Return (x, y) of the center of cell containing provided text 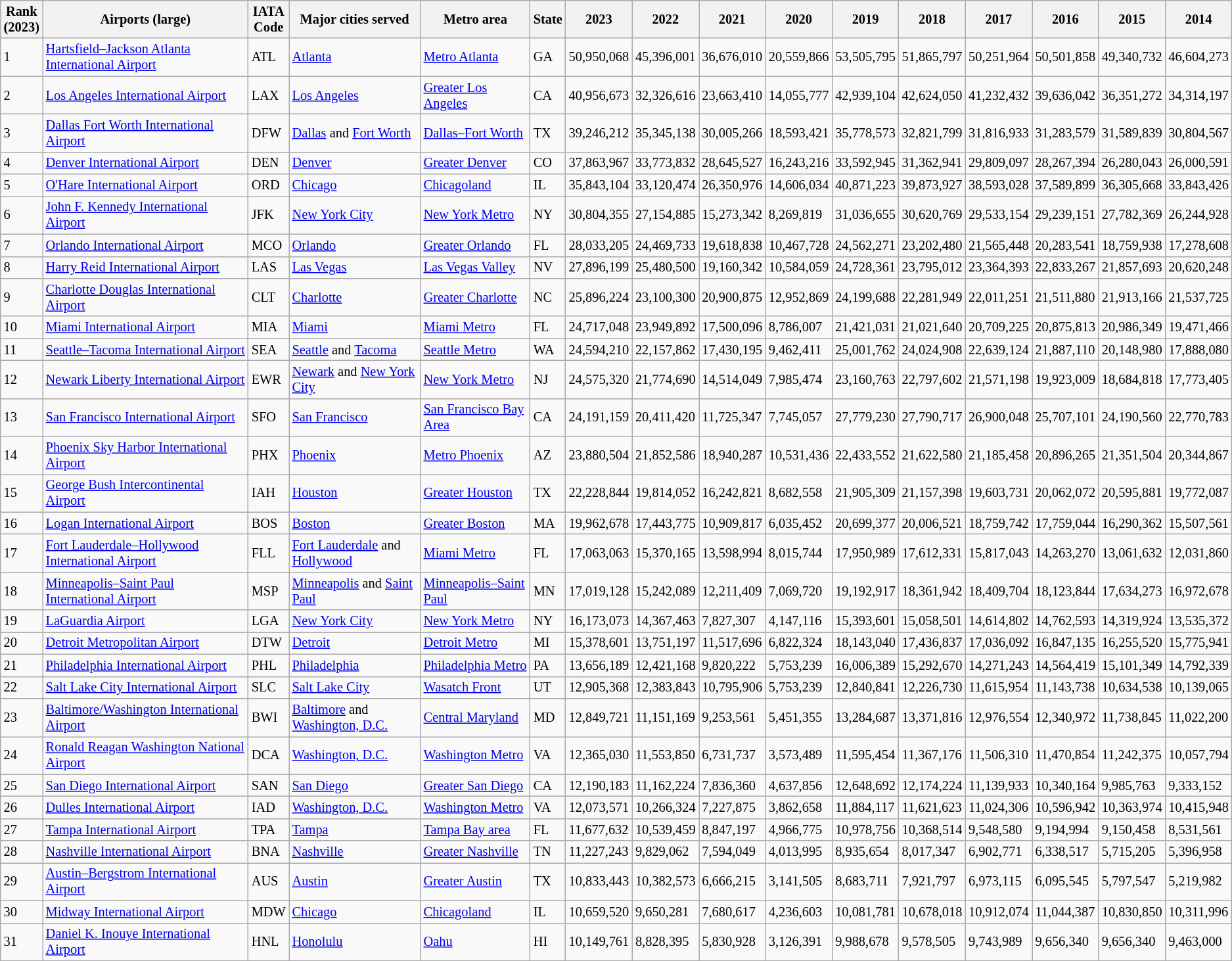
WA (548, 350)
33,773,832 (665, 163)
50,251,964 (999, 57)
22,770,783 (1198, 417)
9,333,152 (1198, 785)
5 (22, 185)
24,469,733 (665, 245)
San Diego International Airport (146, 785)
31,362,941 (932, 163)
8,786,007 (799, 327)
15,370,165 (665, 553)
SEA (269, 350)
18,143,040 (865, 643)
EWR (269, 379)
13,598,994 (732, 553)
24,199,688 (865, 297)
PA (548, 665)
7,985,474 (799, 379)
Salt Lake City (355, 688)
11,022,200 (1198, 717)
6,902,771 (999, 852)
Greater Nashville (476, 852)
Minneapolis–Saint Paul International Airport (146, 591)
25,001,762 (865, 350)
17,888,080 (1198, 350)
7,745,057 (799, 417)
24,575,320 (599, 379)
19,192,917 (865, 591)
San Francisco (355, 417)
21,185,458 (999, 456)
13,535,372 (1198, 621)
19,160,342 (732, 268)
8,935,654 (865, 852)
9,150,458 (1131, 830)
Los Angeles (355, 95)
14,263,270 (1066, 553)
16,847,135 (1066, 643)
21,622,580 (932, 456)
20,283,541 (1066, 245)
SAN (269, 785)
9,829,062 (665, 852)
Daniel K. Inouye International Airport (146, 942)
22,228,844 (599, 493)
19,772,087 (1198, 493)
14,514,049 (732, 379)
33,843,426 (1198, 185)
12,340,972 (1066, 717)
11,884,117 (865, 807)
Minneapolis and Saint Paul (355, 591)
17,063,063 (599, 553)
17,759,044 (1066, 523)
16,255,520 (1131, 643)
22,011,251 (999, 297)
15,775,941 (1198, 643)
10 (22, 327)
9,462,411 (799, 350)
11,242,375 (1131, 755)
14,319,924 (1131, 621)
9,548,580 (999, 830)
22,833,267 (1066, 268)
17,436,837 (932, 643)
5,396,958 (1198, 852)
49,340,732 (1131, 57)
21,852,586 (665, 456)
18,759,742 (999, 523)
37,863,967 (599, 163)
34,314,197 (1198, 95)
12,976,554 (999, 717)
5,830,928 (732, 942)
18,684,818 (1131, 379)
2015 (1131, 19)
7,827,307 (732, 621)
20,062,072 (1066, 493)
7,836,360 (732, 785)
21,565,448 (999, 245)
IAD (269, 807)
39,873,927 (932, 185)
Newark Liberty International Airport (146, 379)
38,593,028 (999, 185)
Nashville (355, 852)
Philadelphia Metro (476, 665)
Baltimore/Washington International Airport (146, 717)
20,709,225 (999, 327)
9 (22, 297)
6,666,215 (732, 881)
19,962,678 (599, 523)
36,305,668 (1131, 185)
18,759,938 (1131, 245)
Midway International Airport (146, 912)
Newark and New York City (355, 379)
31,589,839 (1131, 133)
11,595,454 (865, 755)
Central Maryland (476, 717)
IATACode (269, 19)
7,594,049 (732, 852)
18,361,942 (932, 591)
Baltimore and Washington, D.C. (355, 717)
Charlotte (355, 297)
Houston (355, 493)
30,804,567 (1198, 133)
ATL (269, 57)
3,573,489 (799, 755)
23,364,393 (999, 268)
15,393,601 (865, 621)
12,383,843 (665, 688)
15,273,342 (732, 215)
15,242,089 (665, 591)
50,501,858 (1066, 57)
HI (548, 942)
9,578,505 (932, 942)
Greater Boston (476, 523)
10,139,065 (1198, 688)
24,594,210 (599, 350)
10,340,164 (1066, 785)
Denver International Airport (146, 163)
14,614,802 (999, 621)
29 (22, 881)
San Francisco International Airport (146, 417)
4,013,995 (799, 852)
17,500,096 (732, 327)
Orlando International Airport (146, 245)
Seattle and Tacoma (355, 350)
9,194,994 (1066, 830)
Miami (355, 327)
16,290,362 (1131, 523)
22,797,602 (932, 379)
TN (548, 852)
27,782,369 (1131, 215)
50,950,068 (599, 57)
10,057,794 (1198, 755)
16,243,216 (799, 163)
33,592,945 (865, 163)
4,236,603 (799, 912)
12,849,721 (599, 717)
Greater Orlando (476, 245)
Harry Reid International Airport (146, 268)
17,634,273 (1131, 591)
O'Hare International Airport (146, 185)
24,191,159 (599, 417)
7,069,720 (799, 591)
11,143,738 (1066, 688)
19,618,838 (732, 245)
23,949,892 (665, 327)
17,950,989 (865, 553)
23,663,410 (732, 95)
40,956,673 (599, 95)
21,021,640 (932, 327)
9,253,561 (732, 717)
20,875,813 (1066, 327)
39,636,042 (1066, 95)
4,966,775 (799, 830)
21,857,693 (1131, 268)
Minneapolis–Saint Paul (476, 591)
9,988,678 (865, 942)
12,031,860 (1198, 553)
Seattle–Tacoma International Airport (146, 350)
24 (22, 755)
NV (548, 268)
4,147,116 (799, 621)
30 (22, 912)
BOS (269, 523)
13 (22, 417)
11,151,169 (665, 717)
16,006,389 (865, 665)
23,160,763 (865, 379)
15,378,601 (599, 643)
15,101,349 (1131, 665)
SLC (269, 688)
Austin–Bergstrom International Airport (146, 881)
Greater Denver (476, 163)
MD (548, 717)
39,246,212 (599, 133)
11,139,933 (999, 785)
5,797,547 (1131, 881)
53,505,795 (865, 57)
18,593,421 (799, 133)
DCA (269, 755)
7,680,617 (732, 912)
21,537,725 (1198, 297)
10,659,520 (599, 912)
36,676,010 (732, 57)
Seattle Metro (476, 350)
25,480,500 (665, 268)
14,792,339 (1198, 665)
23,100,300 (665, 297)
10,830,850 (1131, 912)
Greater Los Angeles (476, 95)
Dulles International Airport (146, 807)
10,368,514 (932, 830)
30,005,266 (732, 133)
10,382,573 (665, 881)
Tampa International Airport (146, 830)
4 (22, 163)
14 (22, 456)
11,517,696 (732, 643)
UT (548, 688)
17,019,128 (599, 591)
24,717,048 (599, 327)
2020 (799, 19)
8,682,558 (799, 493)
MIA (269, 327)
12,648,692 (865, 785)
19,471,466 (1198, 327)
Detroit (355, 643)
10,539,459 (665, 830)
17,036,092 (999, 643)
5,451,355 (799, 717)
PHL (269, 665)
30,620,769 (932, 215)
15,292,670 (932, 665)
12,211,409 (732, 591)
23,795,012 (932, 268)
10,634,538 (1131, 688)
20,595,881 (1131, 493)
27,154,885 (665, 215)
Atlanta (355, 57)
25 (22, 785)
Orlando (355, 245)
10,266,324 (665, 807)
2022 (665, 19)
14,367,463 (665, 621)
35,345,138 (665, 133)
24,562,271 (865, 245)
24,728,361 (865, 268)
SFO (269, 417)
10,678,018 (932, 912)
45,396,001 (665, 57)
10,081,781 (865, 912)
27 (22, 830)
26,900,048 (999, 417)
9,985,763 (1131, 785)
32,326,616 (665, 95)
27,790,717 (932, 417)
31 (22, 942)
17 (22, 553)
Logan International Airport (146, 523)
17,773,405 (1198, 379)
Airports (large) (146, 19)
21,887,110 (1066, 350)
11,725,347 (732, 417)
33,120,474 (665, 185)
Hartsfield–Jackson Atlanta International Airport (146, 57)
Fort Lauderdale and Hollywood (355, 553)
Wasatch Front (476, 688)
9,820,222 (732, 665)
ORD (269, 185)
LaGuardia Airport (146, 621)
18,940,287 (732, 456)
7,227,875 (732, 807)
9,650,281 (665, 912)
2019 (865, 19)
12,190,183 (599, 785)
FLL (269, 553)
GA (548, 57)
14,564,419 (1066, 665)
8,017,347 (932, 852)
MA (548, 523)
Greater Charlotte (476, 297)
22,433,552 (865, 456)
PHX (269, 456)
46,604,273 (1198, 57)
12,952,869 (799, 297)
17,612,331 (932, 553)
16,972,678 (1198, 591)
12,174,224 (932, 785)
19 (22, 621)
2023 (599, 19)
Boston (355, 523)
7,921,797 (932, 881)
22,639,124 (999, 350)
19,814,052 (665, 493)
15,507,561 (1198, 523)
6,035,452 (799, 523)
AUS (269, 881)
9,463,000 (1198, 942)
12,421,168 (665, 665)
11,553,850 (665, 755)
AZ (548, 456)
14,055,777 (799, 95)
Rank(2023) (22, 19)
40,871,223 (865, 185)
26,000,591 (1198, 163)
8,683,711 (865, 881)
DEN (269, 163)
DFW (269, 133)
15 (22, 493)
21,913,166 (1131, 297)
21,351,504 (1131, 456)
11,506,310 (999, 755)
12,905,368 (599, 688)
CLT (269, 297)
17,278,608 (1198, 245)
Oahu (476, 942)
11,024,306 (999, 807)
10,795,906 (732, 688)
11 (22, 350)
21,774,690 (665, 379)
Greater Houston (476, 493)
31,816,933 (999, 133)
41,232,432 (999, 95)
MSP (269, 591)
22,157,862 (665, 350)
Tampa Bay area (476, 830)
HNL (269, 942)
Philadelphia (355, 665)
TPA (269, 830)
JFK (269, 215)
11,162,224 (665, 785)
28 (22, 852)
Tampa (355, 830)
Fort Lauderdale–Hollywood International Airport (146, 553)
26,244,928 (1198, 215)
22 (22, 688)
10,467,728 (799, 245)
Las Vegas Valley (476, 268)
20,148,980 (1131, 350)
24,190,560 (1131, 417)
23,202,480 (932, 245)
16,242,821 (732, 493)
15,817,043 (999, 553)
20,559,866 (799, 57)
14,271,243 (999, 665)
20,411,420 (665, 417)
31,283,579 (1066, 133)
17,443,775 (665, 523)
Detroit Metro (476, 643)
17,430,195 (732, 350)
27,779,230 (865, 417)
MI (548, 643)
6,338,517 (1066, 852)
San Francisco Bay Area (476, 417)
8,531,561 (1198, 830)
13,751,197 (665, 643)
2016 (1066, 19)
21,905,309 (865, 493)
10,909,817 (732, 523)
26 (22, 807)
5,219,982 (1198, 881)
13,284,687 (865, 717)
Dallas–Fort Worth (476, 133)
8,828,395 (665, 942)
20,006,521 (932, 523)
NJ (548, 379)
8,015,744 (799, 553)
29,533,154 (999, 215)
21,571,198 (999, 379)
16 (22, 523)
Metro Phoenix (476, 456)
6 (22, 215)
1 (22, 57)
14,606,034 (799, 185)
CO (548, 163)
28,267,394 (1066, 163)
MDW (269, 912)
11,470,854 (1066, 755)
20,986,349 (1131, 327)
State (548, 19)
George Bush Intercontinental Airport (146, 493)
19,923,009 (1066, 379)
Los Angeles International Airport (146, 95)
22,281,949 (932, 297)
21,421,031 (865, 327)
BNA (269, 852)
20,896,265 (1066, 456)
13,656,189 (599, 665)
20,620,248 (1198, 268)
32,821,799 (932, 133)
36,351,272 (1131, 95)
MN (548, 591)
Honolulu (355, 942)
10,311,996 (1198, 912)
42,939,104 (865, 95)
Charlotte Douglas International Airport (146, 297)
Greater Austin (476, 881)
7 (22, 245)
Austin (355, 881)
Major cities served (355, 19)
4,637,856 (799, 785)
21,157,398 (932, 493)
10,912,074 (999, 912)
11,367,176 (932, 755)
29,239,151 (1066, 215)
25,707,101 (1066, 417)
Dallas and Fort Worth (355, 133)
15,058,501 (932, 621)
10,596,942 (1066, 807)
18,123,844 (1066, 591)
35,778,573 (865, 133)
IAH (269, 493)
12,840,841 (865, 688)
16,173,073 (599, 621)
Dallas Fort Worth International Airport (146, 133)
Nashville International Airport (146, 852)
Las Vegas (355, 268)
11,044,387 (1066, 912)
35,843,104 (599, 185)
12,365,030 (599, 755)
Ronald Reagan Washington National Airport (146, 755)
San Diego (355, 785)
18,409,704 (999, 591)
10,531,436 (799, 456)
8,847,197 (732, 830)
37,589,899 (1066, 185)
6,731,737 (732, 755)
3,862,658 (799, 807)
19,603,731 (999, 493)
6,973,115 (999, 881)
Miami International Airport (146, 327)
BWI (269, 717)
LAS (269, 268)
Metro Atlanta (476, 57)
21 (22, 665)
28,645,527 (732, 163)
9,743,989 (999, 942)
Metro area (476, 19)
2021 (732, 19)
21,511,880 (1066, 297)
26,280,043 (1131, 163)
Detroit Metropolitan Airport (146, 643)
18 (22, 591)
Phoenix (355, 456)
20,344,867 (1198, 456)
12 (22, 379)
26,350,976 (732, 185)
20,900,875 (732, 297)
8 (22, 268)
3 (22, 133)
10,833,443 (599, 881)
23 (22, 717)
20,699,377 (865, 523)
11,621,623 (932, 807)
Denver (355, 163)
29,809,097 (999, 163)
2 (22, 95)
5,715,205 (1131, 852)
10,149,761 (599, 942)
20 (22, 643)
Phoenix Sky Harbor International Airport (146, 456)
27,896,199 (599, 268)
13,061,632 (1131, 553)
11,677,632 (599, 830)
28,033,205 (599, 245)
DTW (269, 643)
11,615,954 (999, 688)
12,226,730 (932, 688)
John F. Kennedy International Airport (146, 215)
3,141,505 (799, 881)
10,415,948 (1198, 807)
10,978,756 (865, 830)
2018 (932, 19)
11,227,243 (599, 852)
LAX (269, 95)
NC (548, 297)
25,896,224 (599, 297)
Salt Lake City International Airport (146, 688)
2017 (999, 19)
8,269,819 (799, 215)
23,880,504 (599, 456)
MCO (269, 245)
3,126,391 (799, 942)
30,804,355 (599, 215)
12,073,571 (599, 807)
42,624,050 (932, 95)
6,095,545 (1066, 881)
LGA (269, 621)
24,024,908 (932, 350)
Greater San Diego (476, 785)
6,822,324 (799, 643)
51,865,797 (932, 57)
31,036,655 (865, 215)
14,762,593 (1066, 621)
2014 (1198, 19)
11,738,845 (1131, 717)
Philadelphia International Airport (146, 665)
10,363,974 (1131, 807)
13,371,816 (932, 717)
10,584,059 (799, 268)
